Capture the cell that displays the provided text and extract its (x, y) central coordinate. 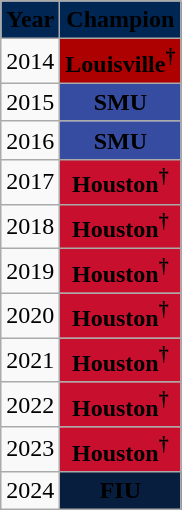
2021 (30, 360)
2020 (30, 316)
2019 (30, 272)
FIU (120, 490)
2016 (30, 140)
2023 (30, 450)
2015 (30, 102)
Champion (120, 20)
2014 (30, 62)
Year (30, 20)
2022 (30, 404)
Louisville† (120, 62)
2024 (30, 490)
2018 (30, 226)
2017 (30, 182)
